Determine the [x, y] coordinate at the center of the cell enclosing the given text.  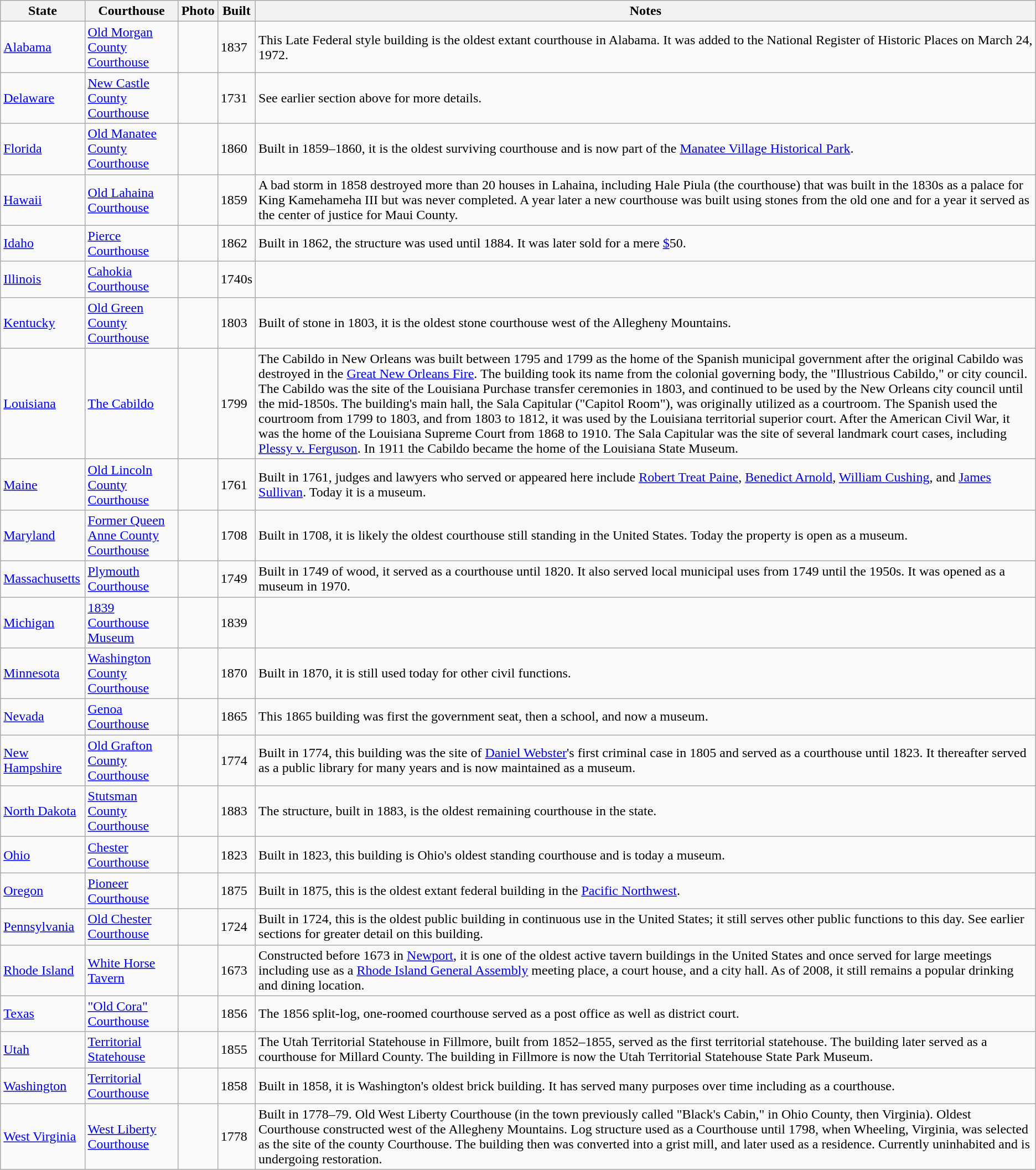
Built of stone in 1803, it is the oldest stone courthouse west of the Allegheny Mountains. [646, 323]
Utah [43, 1049]
North Dakota [43, 811]
Alabama [43, 47]
1837 [236, 47]
1761 [236, 484]
"Old Cora" Courthouse [132, 1014]
Ohio [43, 855]
Built in 1862, the structure was used until 1884. It was later sold for a mere $50. [646, 244]
Washington County Courthouse [132, 674]
Rhode Island [43, 970]
Old Lincoln County Courthouse [132, 484]
Louisiana [43, 403]
Maine [43, 484]
Cahokia Courthouse [132, 279]
This 1865 building was first the government seat, then a school, and now a museum. [646, 717]
1839 Courthouse Museum [132, 622]
1870 [236, 674]
1803 [236, 323]
Michigan [43, 622]
Photo [198, 11]
1724 [236, 926]
Chester Courthouse [132, 855]
White Horse Tavern [132, 970]
Old Manatee County Courthouse [132, 149]
Built in 1858, it is Washington's oldest brick building. It has served many purposes over time including as a courthouse. [646, 1086]
Delaware [43, 98]
Washington [43, 1086]
Maryland [43, 535]
Built in 1708, it is likely the oldest courthouse still standing in the United States. Today the property is open as a museum. [646, 535]
Genoa Courthouse [132, 717]
1875 [236, 891]
New Hampshire [43, 760]
1858 [236, 1086]
Built in 1875, this is the oldest extant federal building in the Pacific Northwest. [646, 891]
The structure, built in 1883, is the oldest remaining courthouse in the state. [646, 811]
State [43, 11]
1855 [236, 1049]
Massachusetts [43, 579]
1740s [236, 279]
See earlier section above for more details. [646, 98]
1799 [236, 403]
Kentucky [43, 323]
1708 [236, 535]
Old Lahaina Courthouse [132, 200]
Hawaii [43, 200]
Territorial Statehouse [132, 1049]
Idaho [43, 244]
Old Morgan County Courthouse [132, 47]
Texas [43, 1014]
1749 [236, 579]
Built [236, 11]
Stutsman County Courthouse [132, 811]
Built in 1859–1860, it is the oldest surviving courthouse and is now part of the Manatee Village Historical Park. [646, 149]
New Castle County Courthouse [132, 98]
Courthouse [132, 11]
1774 [236, 760]
1778 [236, 1137]
Pioneer Courthouse [132, 891]
1839 [236, 622]
1860 [236, 149]
Plymouth Courthouse [132, 579]
West Virginia [43, 1137]
The Cabildo [132, 403]
Old Grafton County Courthouse [132, 760]
1859 [236, 200]
Built in 1823, this building is Ohio's oldest standing courthouse and is today a museum. [646, 855]
Illinois [43, 279]
Nevada [43, 717]
Florida [43, 149]
1862 [236, 244]
Old Chester Courthouse [132, 926]
Old Green County Courthouse [132, 323]
Oregon [43, 891]
1823 [236, 855]
Built in 1870, it is still used today for other civil functions. [646, 674]
Former Queen Anne County Courthouse [132, 535]
1865 [236, 717]
The 1856 split-log, one-roomed courthouse served as a post office as well as district court. [646, 1014]
Notes [646, 11]
1731 [236, 98]
Pennsylvania [43, 926]
Minnesota [43, 674]
1673 [236, 970]
1883 [236, 811]
Territorial Courthouse [132, 1086]
1856 [236, 1014]
Pierce Courthouse [132, 244]
West Liberty Courthouse [132, 1137]
